Pinpoint the cell where the given text exists, returning its [x, y] midpoint coordinate. 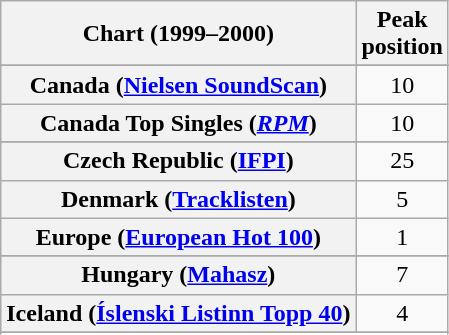
Hungary (Mahasz) [178, 275]
7 [402, 275]
Czech Republic (IFPI) [178, 161]
4 [402, 313]
1 [402, 237]
Peakposition [402, 34]
Denmark (Tracklisten) [178, 199]
Iceland (Íslenski Listinn Topp 40) [178, 313]
Europe (European Hot 100) [178, 237]
25 [402, 161]
Canada Top Singles (RPM) [178, 123]
Canada (Nielsen SoundScan) [178, 85]
5 [402, 199]
Chart (1999–2000) [178, 34]
